Return the [X, Y] coordinate for the center point of the cell that contains the specified text.  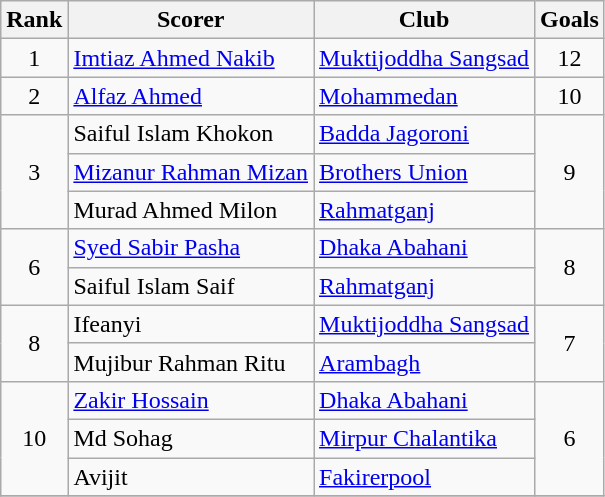
Brothers Union [424, 172]
Mizanur Rahman Mizan [191, 172]
Fakirerpool [424, 477]
3 [34, 172]
2 [34, 96]
Ifeanyi [191, 324]
Mohammedan [424, 96]
Mujibur Rahman Ritu [191, 362]
Zakir Hossain [191, 400]
Saiful Islam Khokon [191, 134]
Saiful Islam Saif [191, 286]
Scorer [191, 20]
Arambagh [424, 362]
Murad Ahmed Milon [191, 210]
12 [570, 58]
Syed Sabir Pasha [191, 248]
7 [570, 343]
Imtiaz Ahmed Nakib [191, 58]
Club [424, 20]
Md Sohag [191, 438]
Rank [34, 20]
Badda Jagoroni [424, 134]
Alfaz Ahmed [191, 96]
9 [570, 172]
Goals [570, 20]
1 [34, 58]
Mirpur Chalantika [424, 438]
Avijit [191, 477]
